Detect which cell encompasses the target text, then output its [x, y] center coordinate. 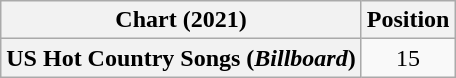
Chart (2021) [181, 20]
US Hot Country Songs (Billboard) [181, 58]
15 [408, 58]
Position [408, 20]
